Return (x, y) of the center of cell containing provided text 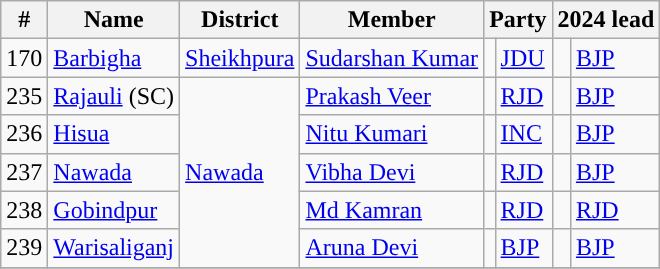
Name (114, 20)
Gobindpur (114, 210)
170 (24, 58)
Member (392, 20)
Hisua (114, 134)
Barbigha (114, 58)
Prakash Veer (392, 96)
District (240, 20)
238 (24, 210)
Sheikhpura (240, 58)
Nitu Kumari (392, 134)
235 (24, 96)
Aruna Devi (392, 248)
Sudarshan Kumar (392, 58)
237 (24, 172)
Rajauli (SC) (114, 96)
Md Kamran (392, 210)
INC (524, 134)
Vibha Devi (392, 172)
Warisaliganj (114, 248)
# (24, 20)
239 (24, 248)
JDU (524, 58)
2024 lead (606, 20)
Party (518, 20)
236 (24, 134)
